From the cell containing the given text, extract its center point as (x, y) coordinate. 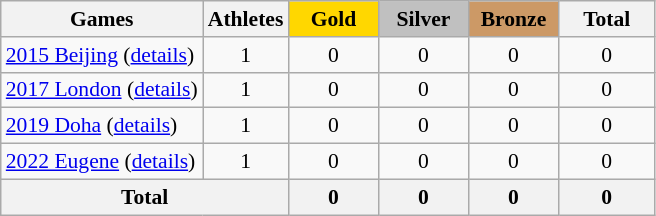
2022 Eugene (details) (102, 162)
2019 Doha (details) (102, 126)
Athletes (246, 19)
Silver (423, 19)
Bronze (513, 19)
2015 Beijing (details) (102, 55)
2017 London (details) (102, 90)
Games (102, 19)
Gold (333, 19)
